Provide the (X, Y) coordinate of the cell's center where the given text is located.  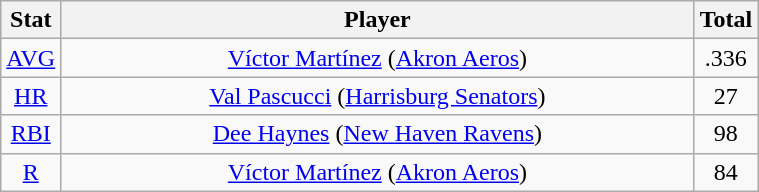
27 (726, 96)
Stat (31, 20)
84 (726, 172)
.336 (726, 58)
R (31, 172)
Dee Haynes (New Haven Ravens) (378, 134)
RBI (31, 134)
98 (726, 134)
Player (378, 20)
AVG (31, 58)
Total (726, 20)
Val Pascucci (Harrisburg Senators) (378, 96)
HR (31, 96)
